Provide the [x, y] coordinate of the cell's center where the given text is located.  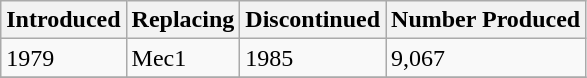
Discontinued [313, 20]
9,067 [486, 58]
1985 [313, 58]
Number Produced [486, 20]
Replacing [183, 20]
1979 [64, 58]
Mec1 [183, 58]
Introduced [64, 20]
